Detect which cell encompasses the target text, then output its (x, y) center coordinate. 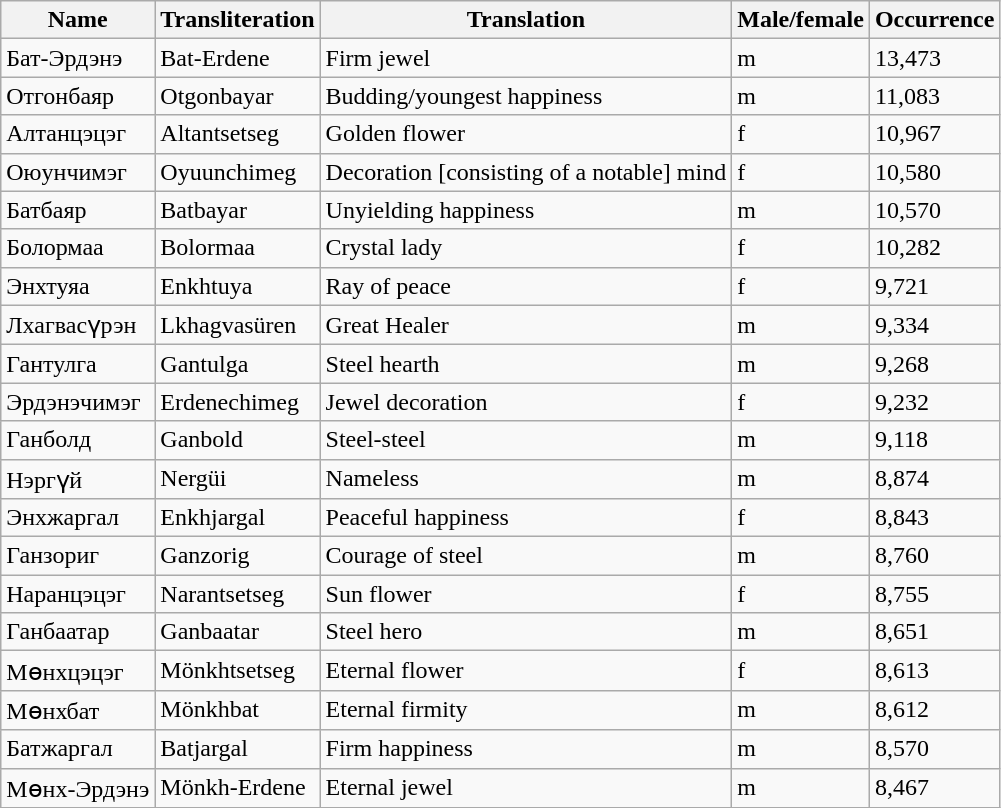
Батжаргал (78, 749)
Name (78, 20)
Ganzorig (238, 556)
Golden flower (526, 134)
Mönkhtsetseg (238, 671)
8,612 (934, 710)
Энхтуяа (78, 286)
Отгонбаяр (78, 96)
Narantsetseg (238, 594)
Lkhagvasüren (238, 325)
Ganbaatar (238, 632)
10,967 (934, 134)
8,760 (934, 556)
Altantsetseg (238, 134)
Oyuunchimeg (238, 172)
Ганбаатар (78, 632)
9,721 (934, 286)
Batbayar (238, 210)
13,473 (934, 58)
Болормаа (78, 248)
Enkhjargal (238, 518)
Steel hearth (526, 364)
9,118 (934, 440)
Ray of peace (526, 286)
Gantulga (238, 364)
Бат-Эрдэнэ (78, 58)
Нэргүй (78, 479)
Гантулга (78, 364)
Sun flower (526, 594)
Enkhtuya (238, 286)
8,755 (934, 594)
Great Healer (526, 325)
Мөнхцэцэг (78, 671)
Мөнх-Эрдэнэ (78, 788)
Decoration [consisting of a notable] mind (526, 172)
Nameless (526, 479)
Firm jewel (526, 58)
Mönkhbat (238, 710)
Лхагвасүрэн (78, 325)
Энхжаргал (78, 518)
Transliteration (238, 20)
8,570 (934, 749)
Эрдэнэчимэг (78, 402)
Ganbold (238, 440)
8,843 (934, 518)
Eternal firmity (526, 710)
Батбаяр (78, 210)
Peaceful happiness (526, 518)
Оюунчимэг (78, 172)
Мөнхбат (78, 710)
9,268 (934, 364)
Erdenechimeg (238, 402)
8,467 (934, 788)
8,874 (934, 479)
Courage of steel (526, 556)
Ганболд (78, 440)
Bat-Erdene (238, 58)
Budding/youngest happiness (526, 96)
Crystal lady (526, 248)
Mönkh-Erdene (238, 788)
Firm happiness (526, 749)
Steel-steel (526, 440)
8,651 (934, 632)
10,580 (934, 172)
8,613 (934, 671)
Male/female (801, 20)
Nergüi (238, 479)
Eternal flower (526, 671)
Batjargal (238, 749)
Bolormaa (238, 248)
Otgonbayar (238, 96)
Occurrence (934, 20)
Ганзориг (78, 556)
Алтанцэцэг (78, 134)
Steel hero (526, 632)
Jewel decoration (526, 402)
10,570 (934, 210)
Unyielding happiness (526, 210)
Наранцэцэг (78, 594)
9,232 (934, 402)
Translation (526, 20)
9,334 (934, 325)
11,083 (934, 96)
10,282 (934, 248)
Eternal jewel (526, 788)
